From the cell containing the given text, extract its center point as [x, y] coordinate. 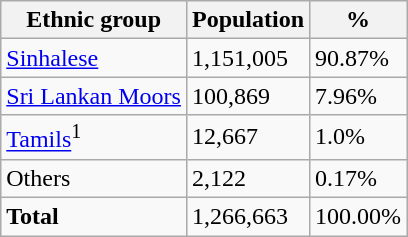
Population [248, 20]
1.0% [358, 138]
7.96% [358, 96]
% [358, 20]
90.87% [358, 58]
Ethnic group [94, 20]
100.00% [358, 217]
2,122 [248, 178]
100,869 [248, 96]
1,151,005 [248, 58]
0.17% [358, 178]
Others [94, 178]
Sinhalese [94, 58]
Total [94, 217]
Tamils1 [94, 138]
1,266,663 [248, 217]
12,667 [248, 138]
Sri Lankan Moors [94, 96]
